From the cell containing the given text, extract its center point as [x, y] coordinate. 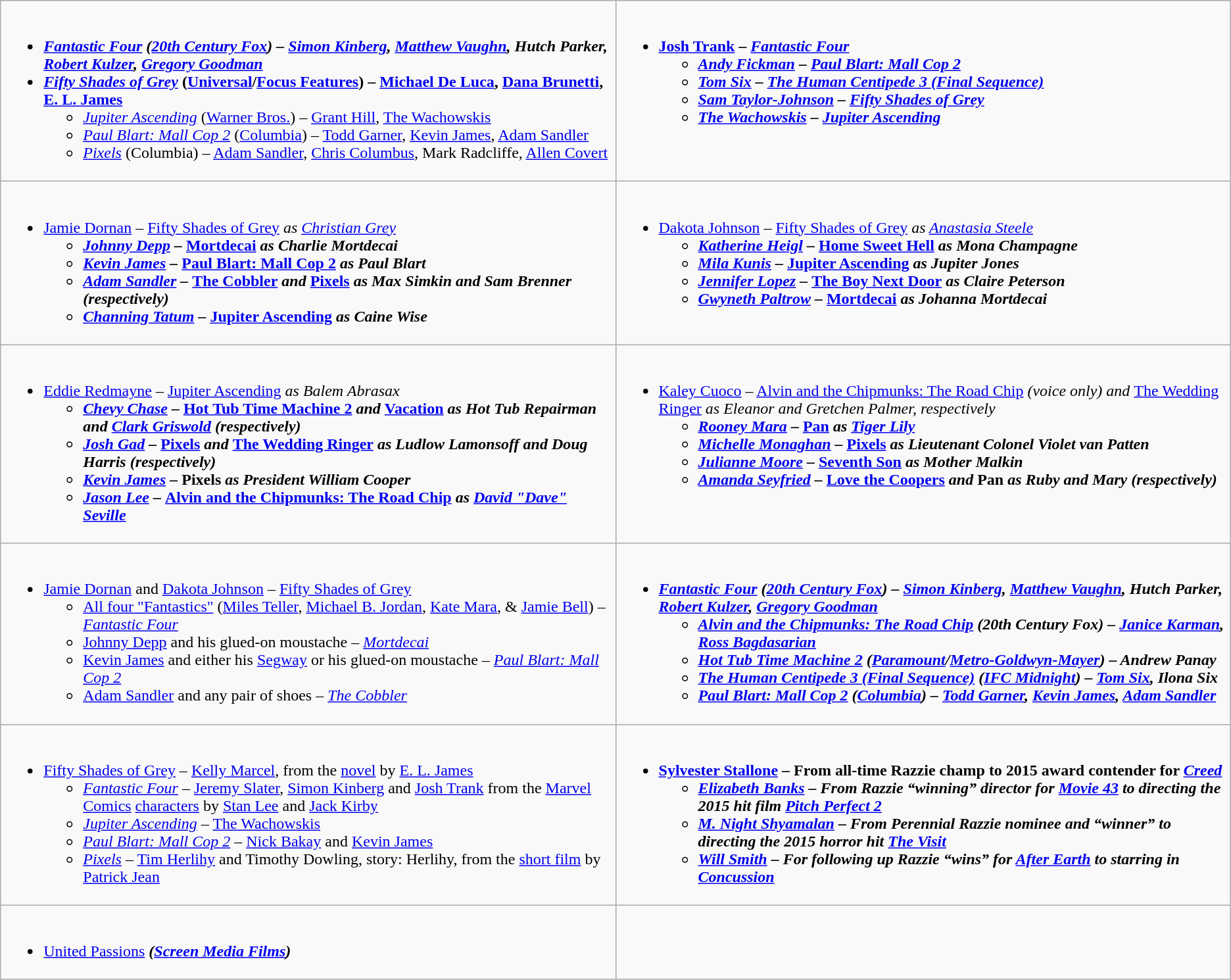
United Passions (Screen Media Films) [308, 942]
